Search for the cell housing the specified text and yield its [X, Y] center coordinate. 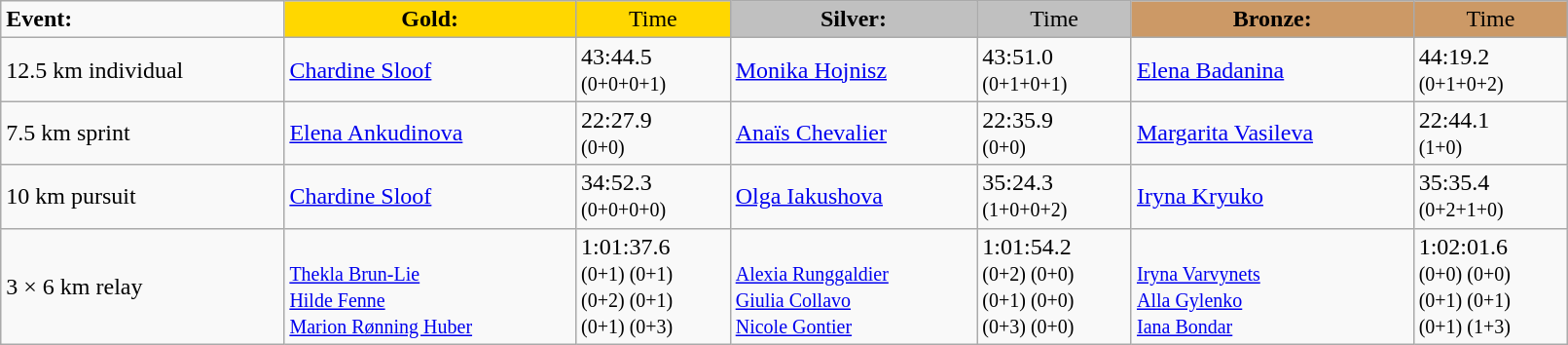
12.5 km individual [142, 70]
Iryna Kryuko [1272, 197]
43:44.5(0+0+0+1) [654, 70]
Elena Ankudinova [430, 133]
10 km pursuit [142, 197]
3 × 6 km relay [142, 287]
1:01:54.2(0+2) (0+0)(0+1) (0+0)(0+3) (0+0) [1055, 287]
Margarita Vasileva [1272, 133]
22:44.1(1+0) [1491, 133]
35:24.3(1+0+0+2) [1055, 197]
1:01:37.6(0+1) (0+1)(0+2) (0+1)(0+1) (0+3) [654, 287]
43:51.0(0+1+0+1) [1055, 70]
22:27.9(0+0) [654, 133]
22:35.9(0+0) [1055, 133]
Olga Iakushova [854, 197]
Alexia RunggaldierGiulia CollavoNicole Gontier [854, 287]
7.5 km sprint [142, 133]
Thekla Brun-LieHilde FenneMarion Rønning Huber [430, 287]
34:52.3(0+0+0+0) [654, 197]
Silver: [854, 19]
Event: [142, 19]
Bronze: [1272, 19]
35:35.4(0+2+1+0) [1491, 197]
Monika Hojnisz [854, 70]
Anaïs Chevalier [854, 133]
Elena Badanina [1272, 70]
Iryna VarvynetsAlla GylenkoIana Bondar [1272, 287]
1:02:01.6(0+0) (0+0)(0+1) (0+1)(0+1) (1+3) [1491, 287]
44:19.2(0+1+0+2) [1491, 70]
Gold: [430, 19]
